Return [X, Y] of the center of cell containing provided text 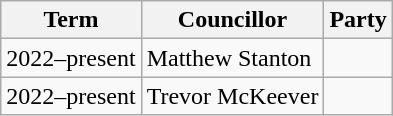
Councillor [232, 20]
Matthew Stanton [232, 58]
Term [71, 20]
Trevor McKeever [232, 96]
Party [358, 20]
